Provide the (X, Y) coordinate of the cell's center where the given text is located.  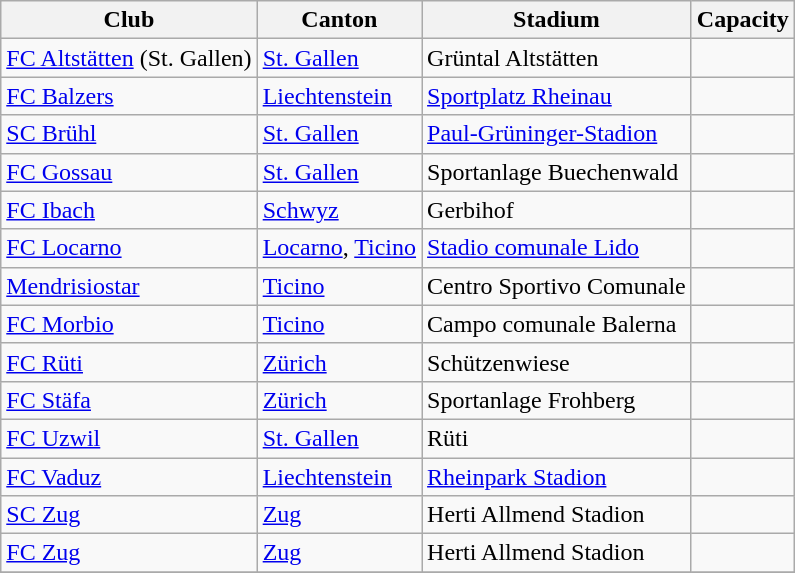
Club (129, 20)
Capacity (742, 20)
FC Vaduz (129, 477)
FC Gossau (129, 172)
Canton (339, 20)
Locarno, Ticino (339, 248)
Sportanlage Buechenwald (557, 172)
Rheinpark Stadion (557, 477)
Gerbihof (557, 210)
FC Ibach (129, 210)
Schützenwiese (557, 362)
SC Zug (129, 515)
Centro Sportivo Comunale (557, 286)
Mendrisiostar (129, 286)
Stadium (557, 20)
Sportanlage Frohberg (557, 400)
FC Zug (129, 553)
Sportplatz Rheinau (557, 96)
Schwyz (339, 210)
FC Morbio (129, 324)
SC Brühl (129, 134)
FC Rüti (129, 362)
Grüntal Altstätten (557, 58)
FC Locarno (129, 248)
Rüti (557, 438)
FC Stäfa (129, 400)
FC Balzers (129, 96)
Stadio comunale Lido (557, 248)
FC Altstätten (St. Gallen) (129, 58)
Paul-Grüninger-Stadion (557, 134)
FC Uzwil (129, 438)
Campo comunale Balerna (557, 324)
